Determine the [x, y] coordinate at the center of the cell enclosing the given text.  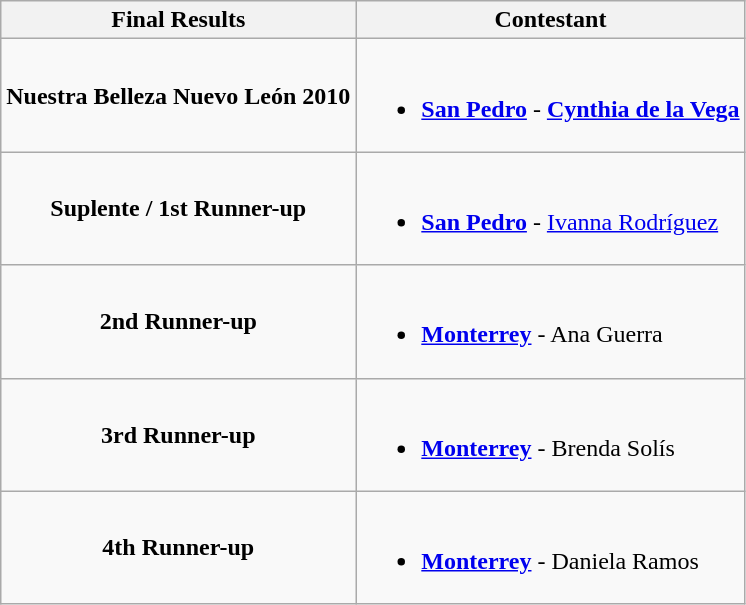
San Pedro - Ivanna Rodríguez [550, 208]
2nd Runner-up [178, 322]
3rd Runner-up [178, 434]
4th Runner-up [178, 548]
San Pedro - Cynthia de la Vega [550, 96]
Contestant [550, 20]
Monterrey - Brenda Solís [550, 434]
Monterrey - Daniela Ramos [550, 548]
Final Results [178, 20]
Suplente / 1st Runner-up [178, 208]
Monterrey - Ana Guerra [550, 322]
Nuestra Belleza Nuevo León 2010 [178, 96]
